Output the (X, Y) coordinate of the center of the cell containing the given text.  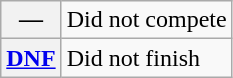
Did not finish (146, 58)
DNF (31, 58)
Did not compete (146, 20)
— (31, 20)
